Scan for the cell matching the given text and deliver its [X, Y] coordinate at center. 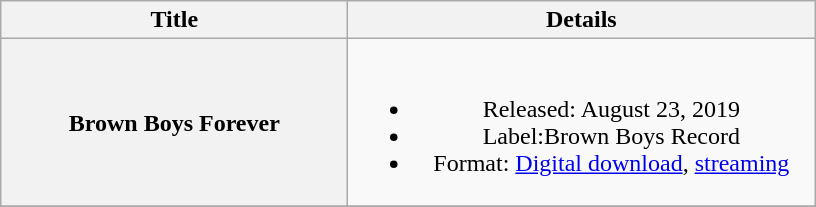
Details [582, 20]
Brown Boys Forever [174, 122]
Released: August 23, 2019Label:Brown Boys RecordFormat: Digital download, streaming [582, 122]
Title [174, 20]
